Extract the [X, Y] coordinate from the center of the cell holding the provided text.  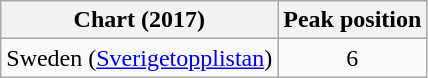
Sweden (Sverigetopplistan) [140, 58]
Chart (2017) [140, 20]
6 [352, 58]
Peak position [352, 20]
